Detect which cell encompasses the target text, then output its [X, Y] center coordinate. 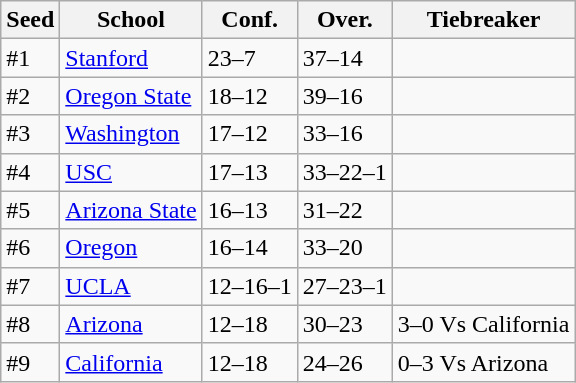
31–22 [344, 210]
33–20 [344, 248]
#8 [30, 324]
0–3 Vs Arizona [484, 362]
#2 [30, 96]
24–26 [344, 362]
#3 [30, 134]
23–7 [250, 58]
School [131, 20]
18–12 [250, 96]
16–13 [250, 210]
30–23 [344, 324]
#1 [30, 58]
Tiebreaker [484, 20]
#7 [30, 286]
Seed [30, 20]
3–0 Vs California [484, 324]
#4 [30, 172]
Oregon [131, 248]
Washington [131, 134]
Over. [344, 20]
Arizona State [131, 210]
39–16 [344, 96]
12–16–1 [250, 286]
33–16 [344, 134]
17–12 [250, 134]
Conf. [250, 20]
#9 [30, 362]
#6 [30, 248]
17–13 [250, 172]
California [131, 362]
Stanford [131, 58]
27–23–1 [344, 286]
Arizona [131, 324]
#5 [30, 210]
33–22–1 [344, 172]
Oregon State [131, 96]
37–14 [344, 58]
UCLA [131, 286]
16–14 [250, 248]
USC [131, 172]
